Find where the given text appears and provide that cell's center as (X, Y) coordinate. 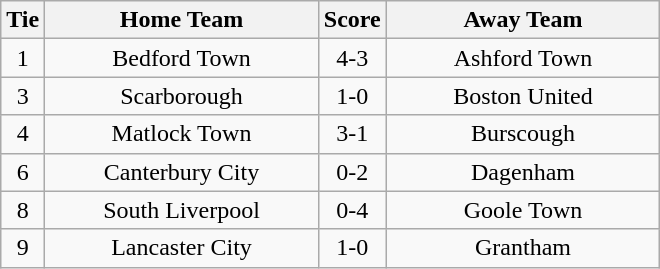
Home Team (182, 20)
8 (23, 210)
0-2 (352, 172)
Lancaster City (182, 248)
9 (23, 248)
Burscough (523, 134)
Bedford Town (182, 58)
Score (352, 20)
Goole Town (523, 210)
3 (23, 96)
Matlock Town (182, 134)
3-1 (352, 134)
0-4 (352, 210)
Ashford Town (523, 58)
Dagenham (523, 172)
4-3 (352, 58)
4 (23, 134)
Away Team (523, 20)
Grantham (523, 248)
Scarborough (182, 96)
Canterbury City (182, 172)
6 (23, 172)
South Liverpool (182, 210)
Tie (23, 20)
1 (23, 58)
Boston United (523, 96)
